Pinpoint the cell where the given text exists, returning its [x, y] midpoint coordinate. 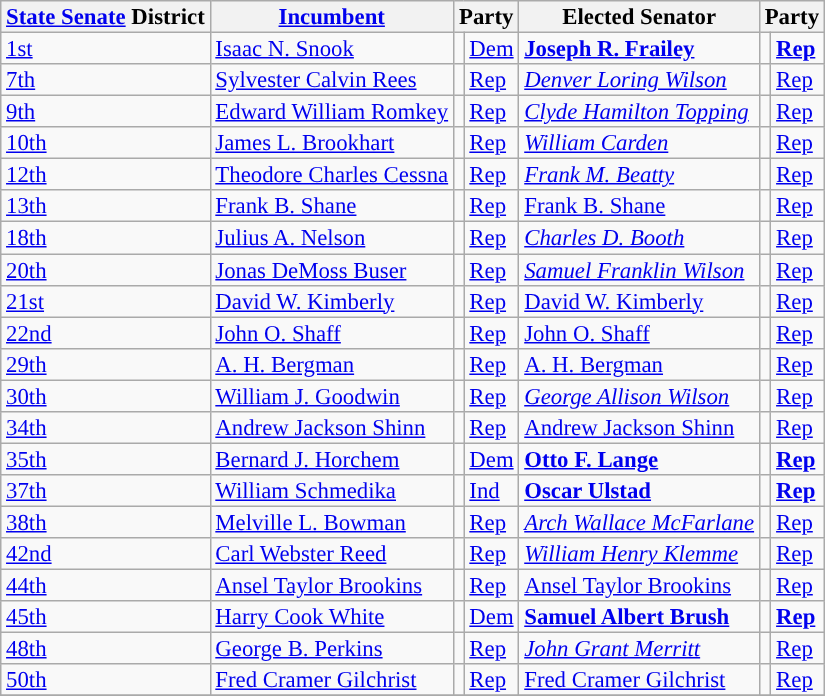
Edward William Romkey [332, 112]
Samuel Albert Brush [639, 617]
Ind [492, 491]
Sylvester Calvin Rees [332, 80]
Isaac N. Snook [332, 49]
22nd [106, 333]
1st [106, 49]
9th [106, 112]
William Henry Klemme [639, 554]
William Carden [639, 143]
William Schmedika [332, 491]
William J. Goodwin [332, 396]
Julius A. Nelson [332, 238]
45th [106, 617]
Theodore Charles Cessna [332, 175]
37th [106, 491]
Charles D. Booth [639, 238]
Melville L. Bowman [332, 522]
34th [106, 428]
Oscar Ulstad [639, 491]
Arch Wallace McFarlane [639, 522]
Jonas DeMoss Buser [332, 270]
John Grant Merritt [639, 649]
Denver Loring Wilson [639, 80]
44th [106, 586]
42nd [106, 554]
48th [106, 649]
35th [106, 459]
Joseph R. Frailey [639, 49]
Otto F. Lange [639, 459]
29th [106, 364]
Bernard J. Horchem [332, 459]
38th [106, 522]
Clyde Hamilton Topping [639, 112]
30th [106, 396]
State Senate District [106, 17]
James L. Brookhart [332, 143]
21st [106, 301]
Samuel Franklin Wilson [639, 270]
20th [106, 270]
Incumbent [332, 17]
7th [106, 80]
12th [106, 175]
Carl Webster Reed [332, 554]
50th [106, 680]
10th [106, 143]
George B. Perkins [332, 649]
Elected Senator [639, 17]
Frank M. Beatty [639, 175]
18th [106, 238]
Harry Cook White [332, 617]
George Allison Wilson [639, 396]
13th [106, 206]
